Determine the (X, Y) coordinate at the center of the cell enclosing the given text.  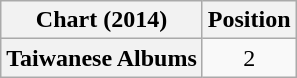
Chart (2014) (102, 20)
Position (249, 20)
Taiwanese Albums (102, 58)
2 (249, 58)
